For the text-containing cell, return its midpoint in [X, Y] coordinate format. 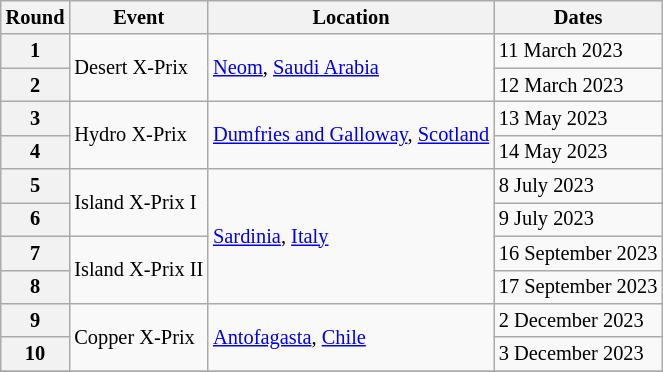
Location [351, 17]
8 [36, 287]
12 March 2023 [578, 85]
3 December 2023 [578, 354]
Dumfries and Galloway, Scotland [351, 134]
17 September 2023 [578, 287]
14 May 2023 [578, 152]
13 May 2023 [578, 118]
2 December 2023 [578, 320]
Dates [578, 17]
Sardinia, Italy [351, 236]
Copper X-Prix [138, 336]
9 [36, 320]
7 [36, 253]
Hydro X-Prix [138, 134]
Round [36, 17]
5 [36, 186]
Event [138, 17]
4 [36, 152]
10 [36, 354]
Island X-Prix II [138, 270]
2 [36, 85]
Antofagasta, Chile [351, 336]
8 July 2023 [578, 186]
Neom, Saudi Arabia [351, 68]
3 [36, 118]
Island X-Prix I [138, 202]
16 September 2023 [578, 253]
1 [36, 51]
11 March 2023 [578, 51]
9 July 2023 [578, 219]
6 [36, 219]
Desert X-Prix [138, 68]
